Return (x, y) of the center of cell containing provided text 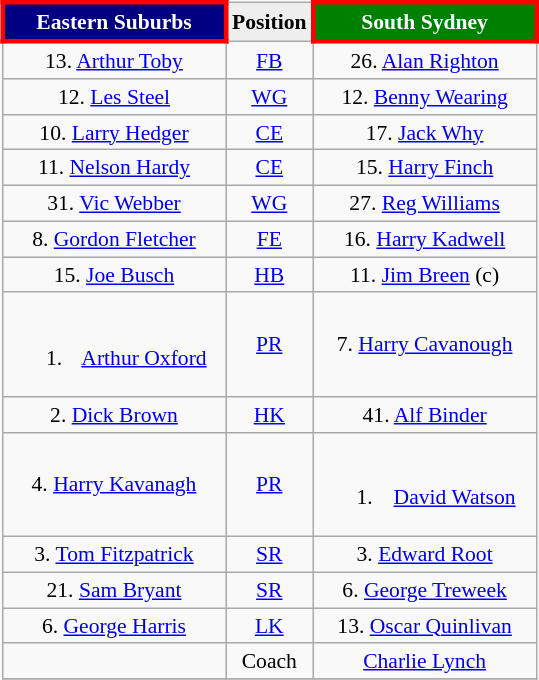
16. Harry Kadwell (424, 239)
15. Harry Finch (424, 168)
Coach (270, 661)
13. Oscar Quinlivan (424, 626)
12. Benny Wearing (424, 97)
15. Joe Busch (114, 275)
Position (270, 22)
FB (270, 60)
HB (270, 275)
8. Gordon Fletcher (114, 239)
4. Harry Kavanagh (114, 484)
10. Larry Hedger (114, 132)
FE (270, 239)
Eastern Suburbs (114, 22)
HK (270, 415)
26. Alan Righton (424, 60)
3. Tom Fitzpatrick (114, 555)
11. Jim Breen (c) (424, 275)
21. Sam Bryant (114, 590)
LK (270, 626)
7. Harry Cavanough (424, 344)
6. George Harris (114, 626)
12. Les Steel (114, 97)
Arthur Oxford (114, 344)
Charlie Lynch (424, 661)
David Watson (424, 484)
11. Nelson Hardy (114, 168)
13. Arthur Toby (114, 60)
3. Edward Root (424, 555)
27. Reg Williams (424, 203)
South Sydney (424, 22)
2. Dick Brown (114, 415)
41. Alf Binder (424, 415)
6. George Treweek (424, 590)
31. Vic Webber (114, 203)
17. Jack Why (424, 132)
